Provide the (x, y) coordinate of the cell's center where the given text is located.  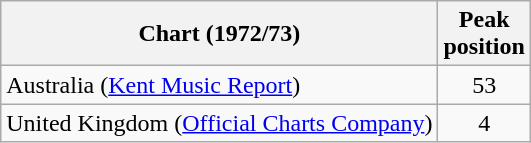
Peak position (484, 34)
53 (484, 85)
4 (484, 123)
Australia (Kent Music Report) (220, 85)
United Kingdom (Official Charts Company) (220, 123)
Chart (1972/73) (220, 34)
